Scan for the cell matching the given text and deliver its (x, y) coordinate at center. 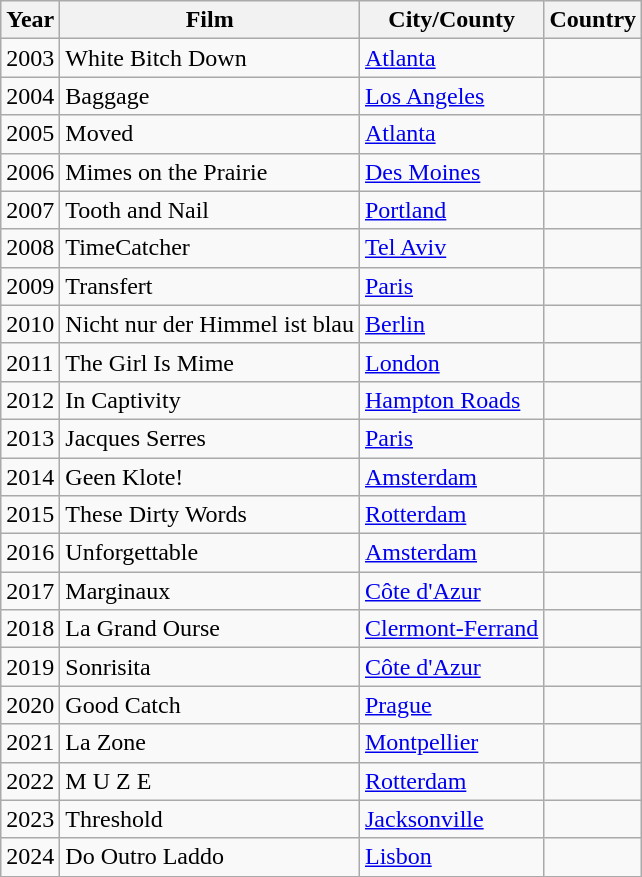
2010 (30, 324)
Montpellier (451, 743)
Sonrisita (210, 667)
2018 (30, 629)
2016 (30, 553)
Nicht nur der Himmel ist blau (210, 324)
City/County (451, 20)
2021 (30, 743)
Film (210, 20)
2017 (30, 591)
2011 (30, 362)
2020 (30, 705)
Jacques Serres (210, 438)
Year (30, 20)
White Bitch Down (210, 58)
Prague (451, 705)
La Grand Ourse (210, 629)
2004 (30, 96)
2007 (30, 210)
Tel Aviv (451, 248)
Portland (451, 210)
Unforgettable (210, 553)
2003 (30, 58)
Threshold (210, 819)
Des Moines (451, 172)
Do Outro Laddo (210, 857)
London (451, 362)
TimeCatcher (210, 248)
These Dirty Words (210, 515)
La Zone (210, 743)
2013 (30, 438)
In Captivity (210, 400)
2012 (30, 400)
Geen Klote! (210, 477)
2022 (30, 781)
Los Angeles (451, 96)
2019 (30, 667)
2009 (30, 286)
Country (593, 20)
2006 (30, 172)
2015 (30, 515)
Marginaux (210, 591)
2008 (30, 248)
2014 (30, 477)
Clermont-Ferrand (451, 629)
Good Catch (210, 705)
Transfert (210, 286)
Berlin (451, 324)
Lisbon (451, 857)
M U Z E (210, 781)
Baggage (210, 96)
2005 (30, 134)
Jacksonville (451, 819)
Mimes on the Prairie (210, 172)
2023 (30, 819)
2024 (30, 857)
Tooth and Nail (210, 210)
Moved (210, 134)
Hampton Roads (451, 400)
The Girl Is Mime (210, 362)
